Determine the (x, y) coordinate at the center of the cell enclosing the given text.  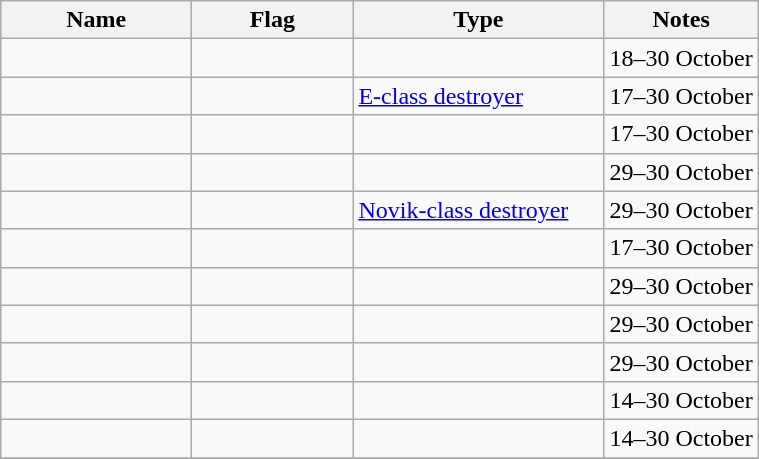
Type (478, 20)
Novik-class destroyer (478, 210)
E-class destroyer (478, 96)
18–30 October (681, 58)
Notes (681, 20)
Name (96, 20)
Flag (272, 20)
